Search for the cell housing the specified text and yield its [x, y] center coordinate. 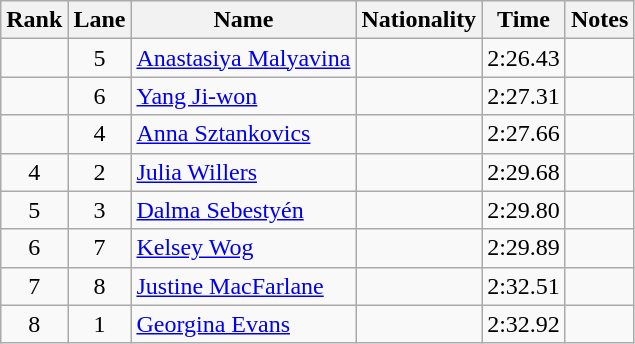
Justine MacFarlane [244, 286]
Julia Willers [244, 172]
Georgina Evans [244, 324]
Anastasiya Malyavina [244, 58]
Time [524, 20]
Dalma Sebestyén [244, 210]
1 [100, 324]
2:29.80 [524, 210]
2:29.68 [524, 172]
Notes [599, 20]
Yang Ji-won [244, 96]
Rank [34, 20]
3 [100, 210]
2:27.66 [524, 134]
2 [100, 172]
Lane [100, 20]
Nationality [419, 20]
Kelsey Wog [244, 248]
Name [244, 20]
2:27.31 [524, 96]
2:32.92 [524, 324]
2:32.51 [524, 286]
2:29.89 [524, 248]
Anna Sztankovics [244, 134]
2:26.43 [524, 58]
